Extract the [X, Y] coordinate from the center of the cell holding the provided text.  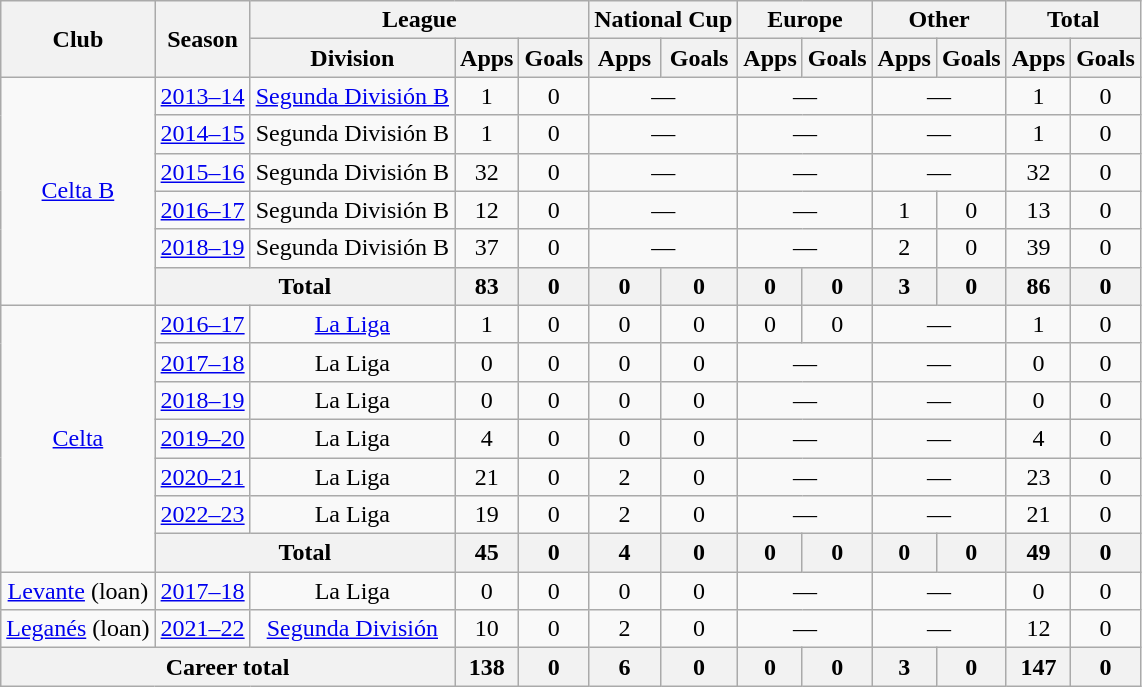
86 [1038, 286]
83 [487, 286]
2015–16 [202, 172]
138 [487, 667]
Leganés (loan) [78, 629]
Club [78, 39]
Segunda División [352, 629]
Season [202, 39]
2022–23 [202, 515]
37 [487, 248]
Europe [805, 20]
Levante (loan) [78, 591]
2013–14 [202, 96]
39 [1038, 248]
Career total [228, 667]
League [420, 20]
2019–20 [202, 438]
13 [1038, 210]
2014–15 [202, 134]
45 [487, 553]
23 [1038, 477]
49 [1038, 553]
19 [487, 515]
National Cup [664, 20]
147 [1038, 667]
Celta [78, 438]
Celta B [78, 191]
10 [487, 629]
Division [352, 58]
6 [625, 667]
2020–21 [202, 477]
Other [939, 20]
2021–22 [202, 629]
